Identify which cell holds the provided text, then report its (X, Y) central coordinate. 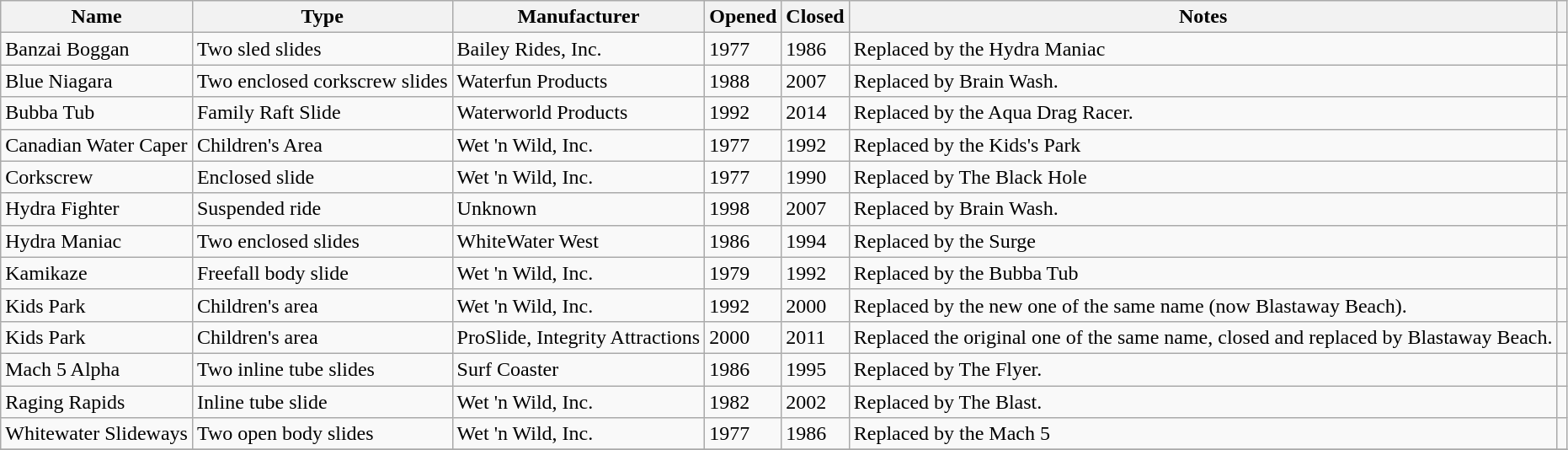
1988 (743, 81)
1990 (815, 177)
Inline tube slide (322, 402)
Two open body slides (322, 434)
Replaced by the Kids's Park (1203, 145)
Whitewater Slideways (97, 434)
2014 (815, 113)
Waterfun Products (579, 81)
1982 (743, 402)
2002 (815, 402)
1994 (815, 241)
Closed (815, 17)
Corkscrew (97, 177)
Family Raft Slide (322, 113)
Two sled slides (322, 49)
Freefall body slide (322, 273)
Banzai Boggan (97, 49)
Replaced by The Black Hole (1203, 177)
Enclosed slide (322, 177)
Replaced by the Mach 5 (1203, 434)
Mach 5 Alpha (97, 369)
Kamikaze (97, 273)
Unknown (579, 209)
2011 (815, 337)
Children's Area (322, 145)
Replaced by The Blast. (1203, 402)
Raging Rapids (97, 402)
Manufacturer (579, 17)
Bailey Rides, Inc. (579, 49)
1995 (815, 369)
Canadian Water Caper (97, 145)
Replaced by the Surge (1203, 241)
Two enclosed slides (322, 241)
Notes (1203, 17)
Name (97, 17)
ProSlide, Integrity Attractions (579, 337)
Waterworld Products (579, 113)
WhiteWater West (579, 241)
Blue Niagara (97, 81)
Two inline tube slides (322, 369)
Bubba Tub (97, 113)
Hydra Fighter (97, 209)
Opened (743, 17)
Type (322, 17)
1998 (743, 209)
Hydra Maniac (97, 241)
Replaced by the new one of the same name (now Blastaway Beach). (1203, 305)
Two enclosed corkscrew slides (322, 81)
Replaced the original one of the same name, closed and replaced by Blastaway Beach. (1203, 337)
Replaced by the Hydra Maniac (1203, 49)
Replaced by The Flyer. (1203, 369)
Surf Coaster (579, 369)
1979 (743, 273)
Replaced by the Aqua Drag Racer. (1203, 113)
Suspended ride (322, 209)
Replaced by the Bubba Tub (1203, 273)
